Determine the (X, Y) coordinate at the center of the cell enclosing the given text.  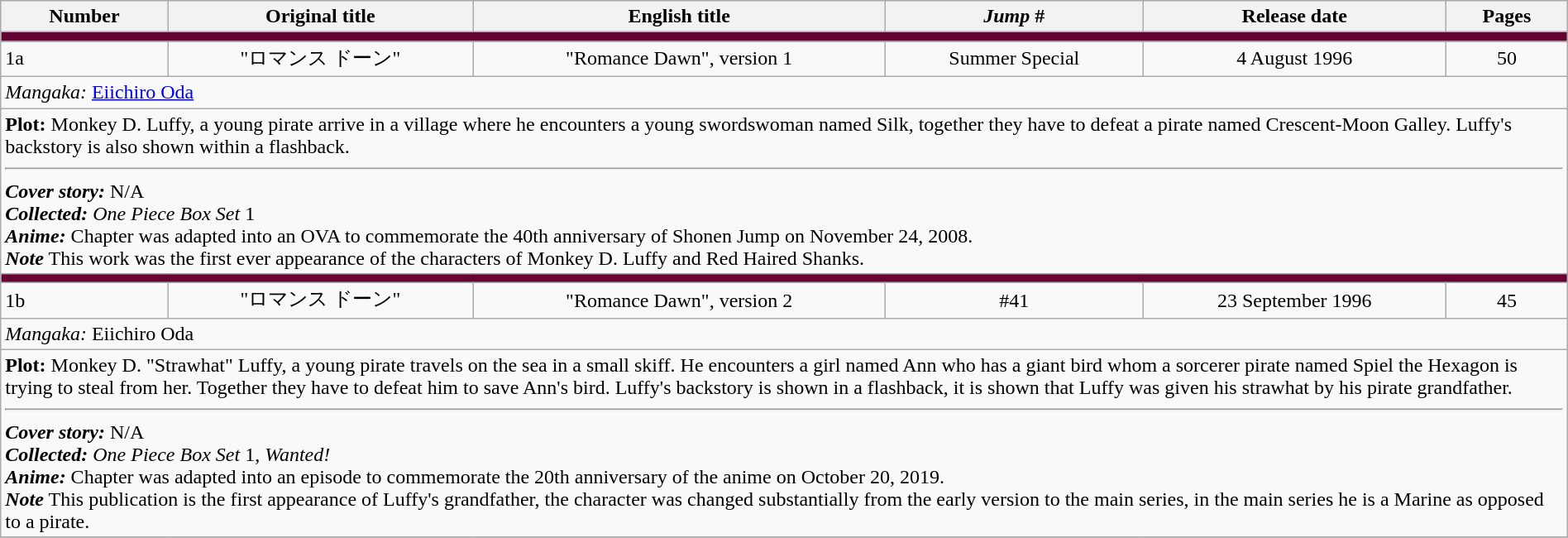
#41 (1014, 301)
45 (1507, 301)
Pages (1507, 17)
Release date (1295, 17)
50 (1507, 60)
"Romance Dawn", version 2 (680, 301)
1a (84, 60)
23 September 1996 (1295, 301)
English title (680, 17)
1b (84, 301)
Number (84, 17)
"Romance Dawn", version 1 (680, 60)
Original title (320, 17)
Summer Special (1014, 60)
Jump # (1014, 17)
4 August 1996 (1295, 60)
